Return the (X, Y) coordinate for the center point of the cell that contains the specified text.  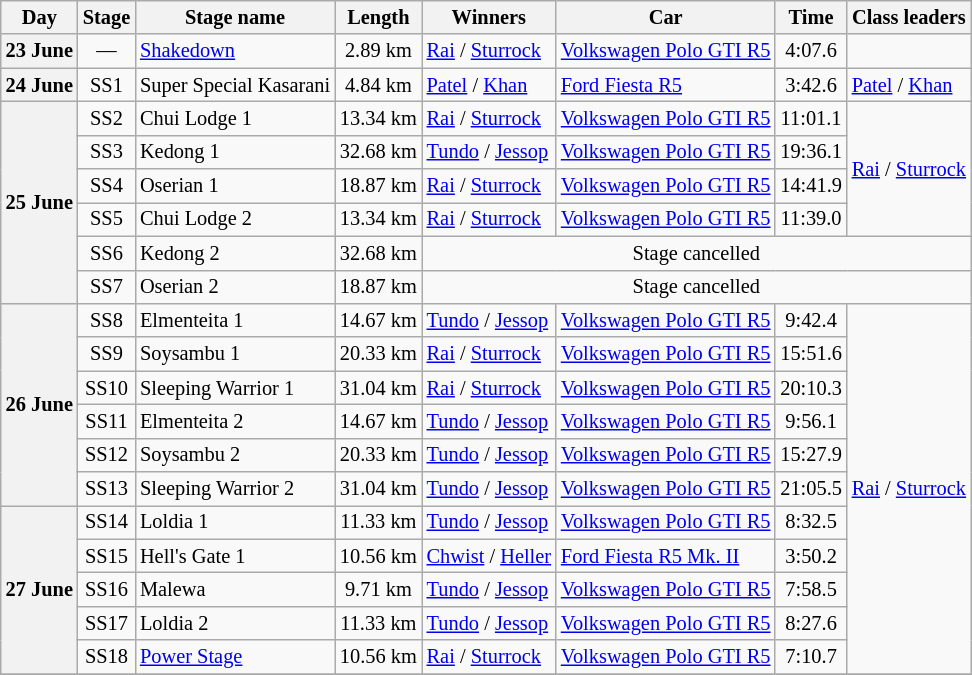
Kedong 2 (235, 253)
SS11 (106, 421)
26 June (40, 404)
3:42.6 (810, 85)
Class leaders (909, 17)
Hell's Gate 1 (235, 556)
SS3 (106, 152)
14:41.9 (810, 186)
SS2 (106, 118)
Sleeping Warrior 2 (235, 489)
9:42.4 (810, 320)
7:10.7 (810, 657)
15:27.9 (810, 455)
Ford Fiesta R5 (666, 85)
15:51.6 (810, 354)
SS9 (106, 354)
Day (40, 17)
19:36.1 (810, 152)
— (106, 51)
SS15 (106, 556)
Ford Fiesta R5 Mk. II (666, 556)
21:05.5 (810, 489)
SS10 (106, 388)
8:27.6 (810, 623)
Loldia 2 (235, 623)
Sleeping Warrior 1 (235, 388)
Car (666, 17)
Elmenteita 1 (235, 320)
Loldia 1 (235, 522)
Elmenteita 2 (235, 421)
Length (378, 17)
Chwist / Heller (489, 556)
Shakedown (235, 51)
11:39.0 (810, 219)
3:50.2 (810, 556)
SS8 (106, 320)
SS5 (106, 219)
Malewa (235, 589)
25 June (40, 202)
SS17 (106, 623)
23 June (40, 51)
SS4 (106, 186)
Kedong 1 (235, 152)
27 June (40, 589)
Chui Lodge 2 (235, 219)
7:58.5 (810, 589)
Stage name (235, 17)
Time (810, 17)
Super Special Kasarani (235, 85)
Chui Lodge 1 (235, 118)
20:10.3 (810, 388)
SS14 (106, 522)
SS18 (106, 657)
SS16 (106, 589)
Oserian 2 (235, 287)
9.71 km (378, 589)
11:01.1 (810, 118)
2.89 km (378, 51)
4.84 km (378, 85)
Power Stage (235, 657)
SS6 (106, 253)
4:07.6 (810, 51)
SS7 (106, 287)
Soysambu 1 (235, 354)
9:56.1 (810, 421)
SS1 (106, 85)
8:32.5 (810, 522)
24 June (40, 85)
SS12 (106, 455)
Stage (106, 17)
Oserian 1 (235, 186)
Soysambu 2 (235, 455)
SS13 (106, 489)
Winners (489, 17)
